Output the [x, y] coordinate of the center of the cell containing the given text.  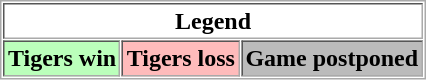
Legend [212, 21]
Tigers win [62, 58]
Tigers loss [180, 58]
Game postponed [332, 58]
